Search for the cell housing the specified text and yield its [X, Y] center coordinate. 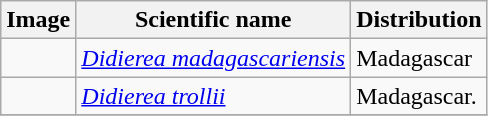
Didierea trollii [214, 96]
Distribution [419, 20]
Didierea madagascariensis [214, 58]
Madagascar [419, 58]
Madagascar. [419, 96]
Scientific name [214, 20]
Image [38, 20]
